Find where the given text appears and provide that cell's center as (X, Y) coordinate. 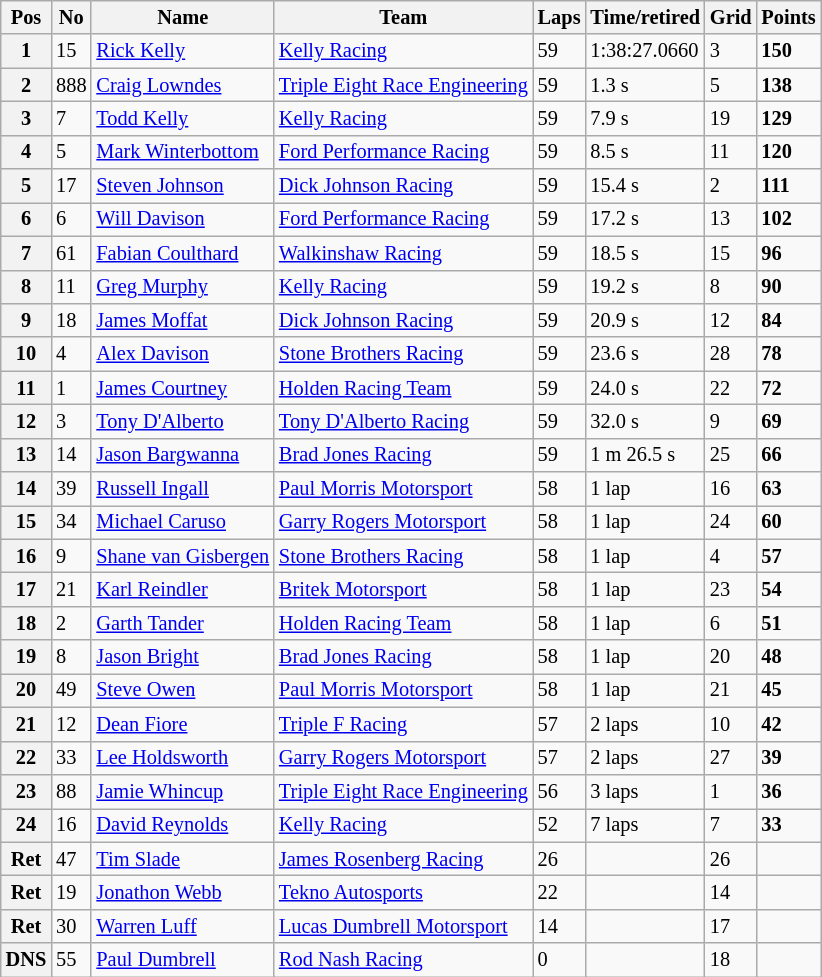
Rick Kelly (182, 51)
55 (71, 960)
18.5 s (645, 253)
19.2 s (645, 287)
47 (71, 859)
Triple F Racing (404, 724)
James Rosenberg Racing (404, 859)
Will Davison (182, 219)
150 (789, 51)
Jamie Whincup (182, 791)
84 (789, 320)
15.4 s (645, 186)
56 (560, 791)
45 (789, 690)
7 laps (645, 825)
8.5 s (645, 152)
Jonathon Webb (182, 892)
51 (789, 623)
Rod Nash Racing (404, 960)
Grid (731, 17)
Team (404, 17)
20.9 s (645, 320)
24.0 s (645, 388)
30 (71, 926)
63 (789, 489)
1 m 26.5 s (645, 455)
0 (560, 960)
Time/retired (645, 17)
120 (789, 152)
1.3 s (645, 85)
Warren Luff (182, 926)
DNS (26, 960)
49 (71, 690)
Paul Dumbrell (182, 960)
36 (789, 791)
34 (71, 522)
James Courtney (182, 388)
90 (789, 287)
96 (789, 253)
25 (731, 455)
James Moffat (182, 320)
60 (789, 522)
Lucas Dumbrell Motorsport (404, 926)
Lee Holdsworth (182, 758)
Greg Murphy (182, 287)
Craig Lowndes (182, 85)
88 (71, 791)
Pos (26, 17)
1:38:27.0660 (645, 51)
Michael Caruso (182, 522)
111 (789, 186)
Jason Bright (182, 657)
27 (731, 758)
Britek Motorsport (404, 589)
Tim Slade (182, 859)
Steven Johnson (182, 186)
David Reynolds (182, 825)
32.0 s (645, 421)
Name (182, 17)
78 (789, 354)
Tony D'Alberto (182, 421)
72 (789, 388)
52 (560, 825)
23.6 s (645, 354)
138 (789, 85)
42 (789, 724)
No (71, 17)
3 laps (645, 791)
102 (789, 219)
888 (71, 85)
28 (731, 354)
69 (789, 421)
Points (789, 17)
7.9 s (645, 118)
129 (789, 118)
Walkinshaw Racing (404, 253)
Tony D'Alberto Racing (404, 421)
Todd Kelly (182, 118)
54 (789, 589)
48 (789, 657)
17.2 s (645, 219)
Jason Bargwanna (182, 455)
Steve Owen (182, 690)
Laps (560, 17)
61 (71, 253)
Garth Tander (182, 623)
Mark Winterbottom (182, 152)
Fabian Coulthard (182, 253)
Russell Ingall (182, 489)
Dean Fiore (182, 724)
66 (789, 455)
Alex Davison (182, 354)
Karl Reindler (182, 589)
Shane van Gisbergen (182, 556)
Tekno Autosports (404, 892)
